Capture the cell that displays the provided text and extract its [X, Y] central coordinate. 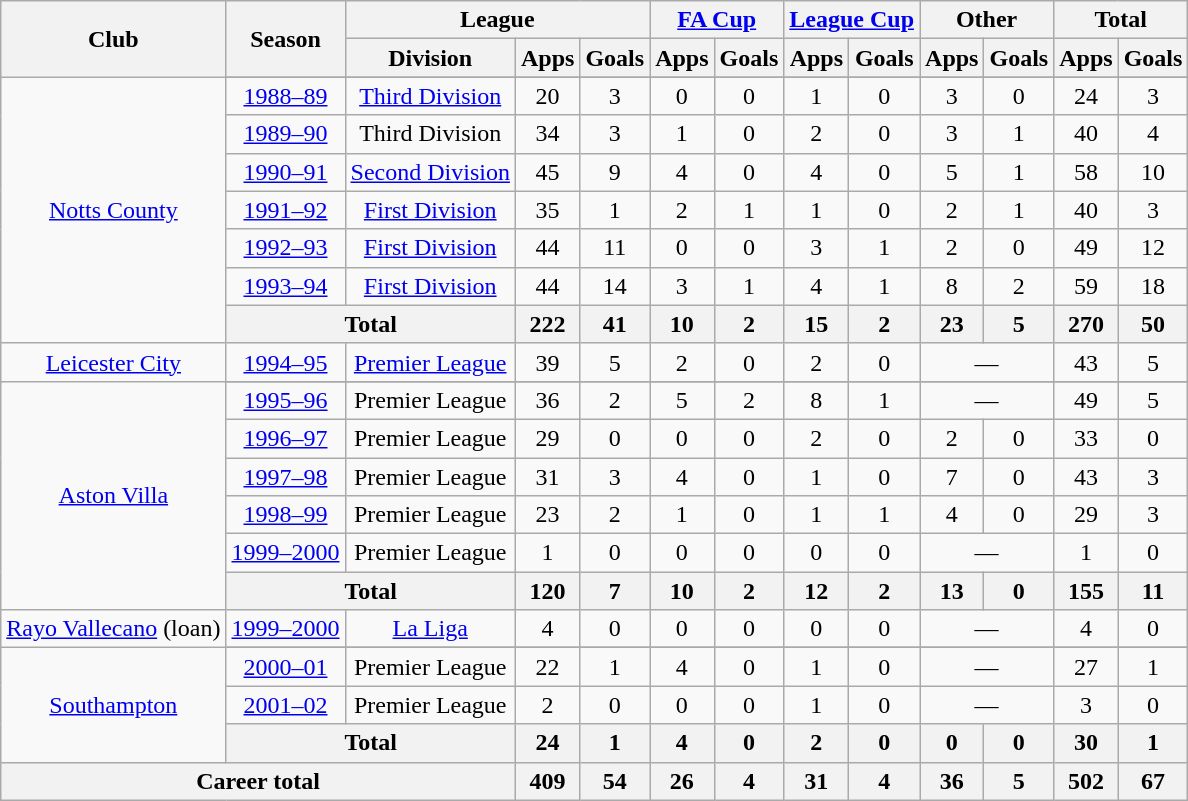
270 [1086, 324]
18 [1153, 286]
222 [547, 324]
Other [987, 20]
502 [1086, 781]
Southampton [114, 705]
Club [114, 39]
Career total [258, 781]
Leicester City [114, 362]
22 [547, 667]
Rayo Vallecano (loan) [114, 629]
35 [547, 210]
59 [1086, 286]
9 [615, 172]
Notts County [114, 210]
155 [1086, 591]
34 [547, 134]
1993–94 [286, 286]
1991–92 [286, 210]
39 [547, 362]
27 [1086, 667]
33 [1086, 438]
20 [547, 96]
54 [615, 781]
45 [547, 172]
1992–93 [286, 248]
120 [547, 591]
1988–89 [286, 96]
26 [682, 781]
1997–98 [286, 477]
Aston Villa [114, 495]
67 [1153, 781]
13 [952, 591]
2001–02 [286, 705]
La Liga [430, 629]
League Cup [852, 20]
1990–91 [286, 172]
14 [615, 286]
1994–95 [286, 362]
Division [430, 58]
1996–97 [286, 438]
League [498, 20]
30 [1086, 743]
1995–96 [286, 400]
15 [816, 324]
FA Cup [717, 20]
409 [547, 781]
41 [615, 324]
Second Division [430, 172]
2000–01 [286, 667]
Season [286, 39]
58 [1086, 172]
1998–99 [286, 515]
1989–90 [286, 134]
50 [1153, 324]
